Extract the (x, y) coordinate from the center of the cell holding the provided text.  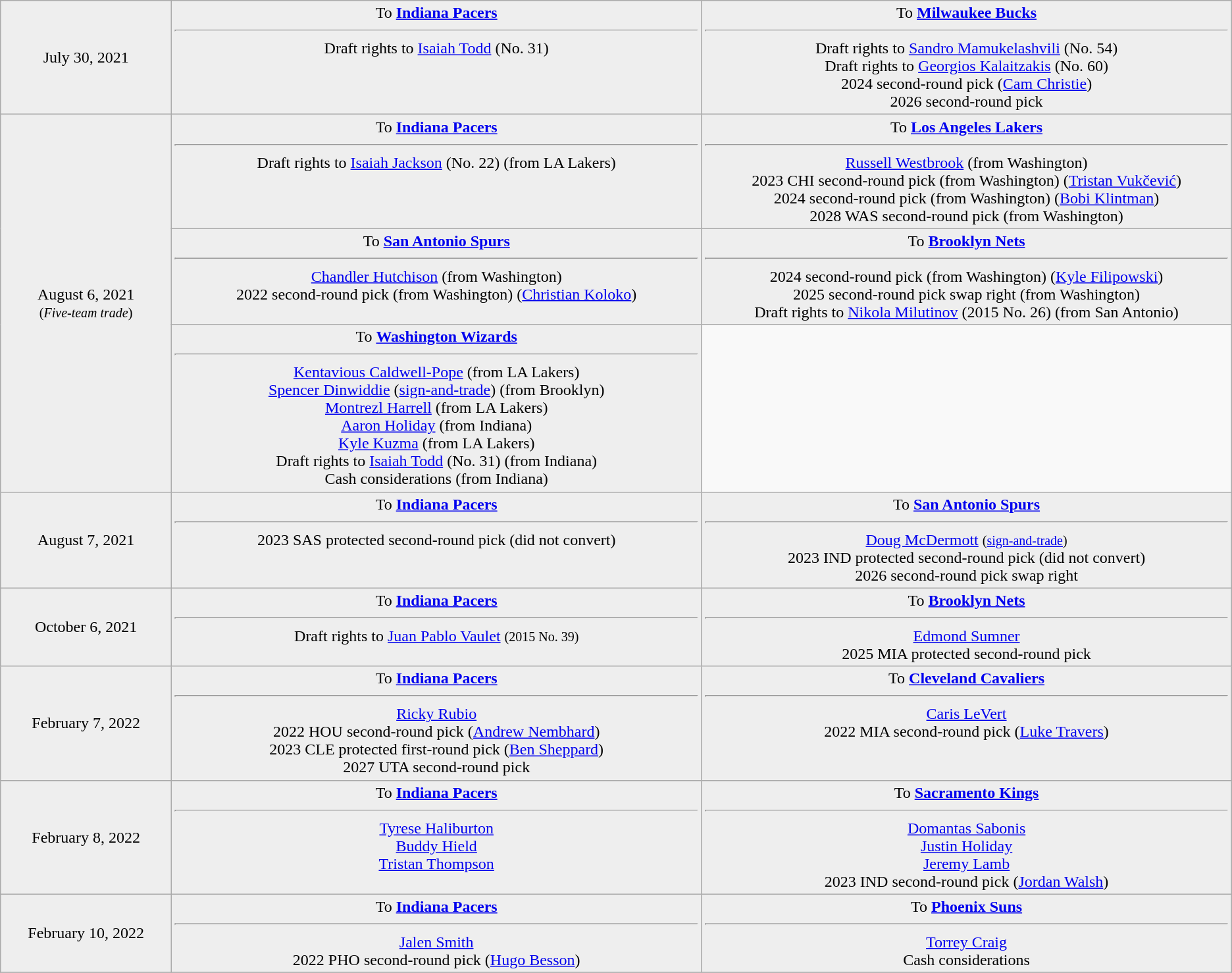
October 6, 2021 (86, 627)
February 7, 2022 (86, 723)
July 30, 2021 (86, 58)
August 6, 2021(Five-team trade) (86, 303)
To San Antonio SpursChandler Hutchison (from Washington)2022 second-round pick (from Washington) (Christian Koloko) (437, 276)
February 10, 2022 (86, 934)
To San Antonio SpursDoug McDermott (sign-and-trade)2023 IND protected second-round pick (did not convert)2026 second-round pick swap right (966, 540)
To Indiana PacersJalen Smith2022 PHO second-round pick (Hugo Besson) (437, 934)
To Sacramento KingsDomantas SabonisJustin HolidayJeremy Lamb2023 IND second-round pick (Jordan Walsh) (966, 837)
To Phoenix SunsTorrey CraigCash considerations (966, 934)
To Indiana Pacers2023 SAS protected second-round pick (did not convert) (437, 540)
February 8, 2022 (86, 837)
To Indiana PacersRicky Rubio2022 HOU second-round pick (Andrew Nembhard)2023 CLE protected first-round pick (Ben Sheppard)2027 UTA second-round pick (437, 723)
To Cleveland CavaliersCaris LeVert2022 MIA second-round pick (Luke Travers) (966, 723)
To Brooklyn NetsEdmond Sumner2025 MIA protected second-round pick (966, 627)
To Indiana PacersDraft rights to Isaiah Todd (No. 31) (437, 58)
To Indiana PacersDraft rights to Isaiah Jackson (No. 22) (from LA Lakers) (437, 171)
To Indiana PacersTyrese HaliburtonBuddy HieldTristan Thompson (437, 837)
August 7, 2021 (86, 540)
To Indiana PacersDraft rights to Juan Pablo Vaulet (2015 No. 39) (437, 627)
